Find where the given text appears and provide that cell's center as [X, Y] coordinate. 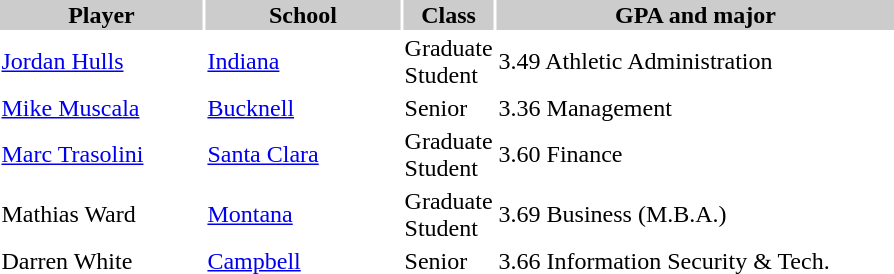
GPA and major [696, 15]
School [303, 15]
Mathias Ward [102, 214]
3.60 Finance [696, 154]
Marc Trasolini [102, 154]
Montana [303, 214]
Indiana [303, 62]
3.69 Business (M.B.A.) [696, 214]
Senior [448, 108]
Mike Muscala [102, 108]
Player [102, 15]
Santa Clara [303, 154]
3.36 Management [696, 108]
Bucknell [303, 108]
3.49 Athletic Administration [696, 62]
Jordan Hulls [102, 62]
Class [448, 15]
